Output the [X, Y] coordinate of the center of the cell containing the given text.  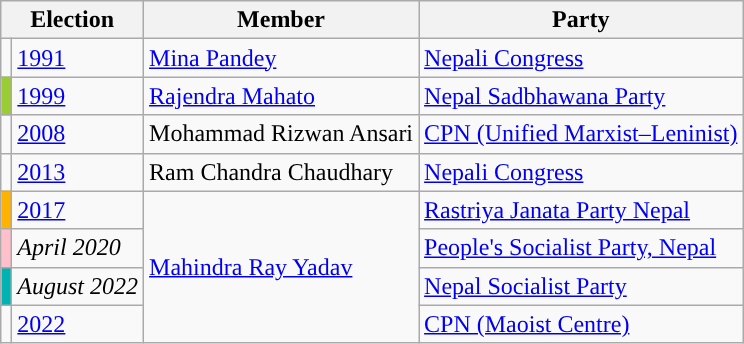
Member [282, 20]
Nepal Sadbhawana Party [581, 96]
CPN (Unified Marxist–Leninist) [581, 134]
August 2022 [78, 286]
1999 [78, 96]
2008 [78, 134]
Rajendra Mahato [282, 96]
Mina Pandey [282, 58]
April 2020 [78, 248]
1991 [78, 58]
People's Socialist Party, Nepal [581, 248]
Party [581, 20]
Nepal Socialist Party [581, 286]
2022 [78, 324]
Ram Chandra Chaudhary [282, 172]
CPN (Maoist Centre) [581, 324]
Mahindra Ray Yadav [282, 267]
Mohammad Rizwan Ansari [282, 134]
Rastriya Janata Party Nepal [581, 210]
Election [72, 20]
2017 [78, 210]
2013 [78, 172]
